Search for the cell housing the specified text and yield its [X, Y] center coordinate. 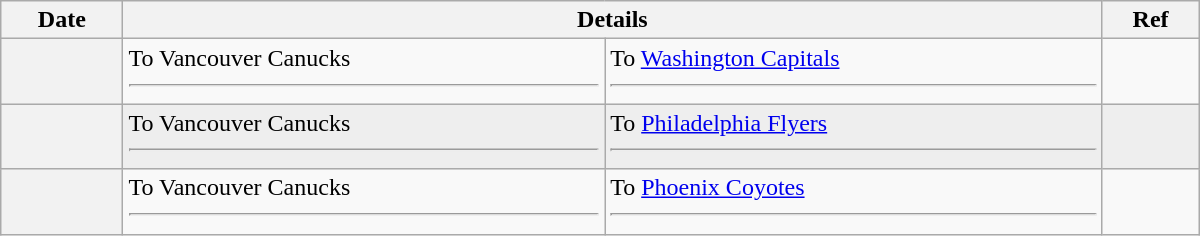
Details [612, 20]
To Philadelphia Flyers [854, 136]
Ref [1150, 20]
Date [62, 20]
To Phoenix Coyotes [854, 202]
To Washington Capitals [854, 72]
